Identify which cell holds the provided text, then report its (x, y) central coordinate. 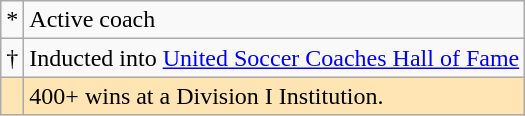
Active coach (274, 20)
Inducted into United Soccer Coaches Hall of Fame (274, 58)
† (12, 58)
400+ wins at a Division I Institution. (274, 96)
* (12, 20)
